Extract the (x, y) coordinate from the center of the cell holding the provided text.  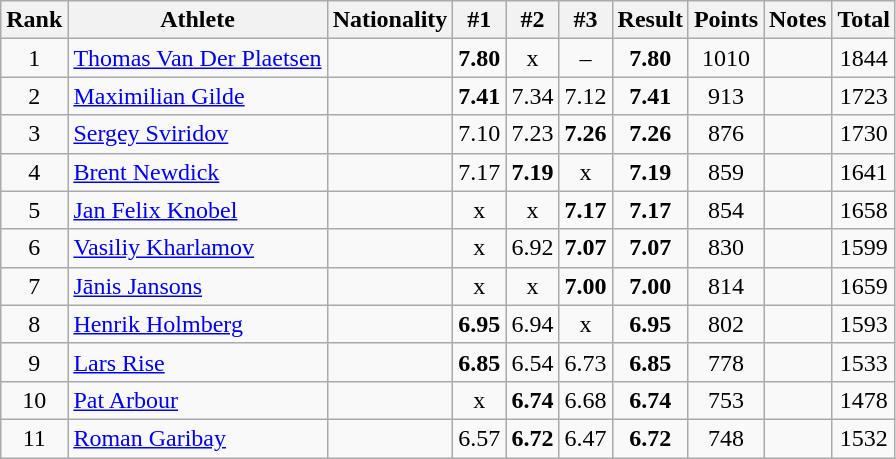
6.94 (532, 324)
6.47 (586, 438)
7.34 (532, 96)
913 (726, 96)
8 (34, 324)
876 (726, 134)
#1 (480, 20)
Thomas Van Der Plaetsen (198, 58)
859 (726, 172)
#3 (586, 20)
Brent Newdick (198, 172)
Henrik Holmberg (198, 324)
802 (726, 324)
1 (34, 58)
6.92 (532, 248)
Roman Garibay (198, 438)
7 (34, 286)
5 (34, 210)
1723 (864, 96)
4 (34, 172)
Points (726, 20)
7.12 (586, 96)
1010 (726, 58)
Jan Felix Knobel (198, 210)
Athlete (198, 20)
6.68 (586, 400)
6.73 (586, 362)
10 (34, 400)
1599 (864, 248)
6.54 (532, 362)
1533 (864, 362)
1532 (864, 438)
748 (726, 438)
11 (34, 438)
Nationality (390, 20)
7.23 (532, 134)
Vasiliy Kharlamov (198, 248)
1730 (864, 134)
Notes (798, 20)
7.10 (480, 134)
1593 (864, 324)
1478 (864, 400)
3 (34, 134)
6 (34, 248)
#2 (532, 20)
Result (650, 20)
Sergey Sviridov (198, 134)
2 (34, 96)
830 (726, 248)
Jānis Jansons (198, 286)
Lars Rise (198, 362)
778 (726, 362)
– (586, 58)
1844 (864, 58)
Total (864, 20)
6.57 (480, 438)
753 (726, 400)
9 (34, 362)
1658 (864, 210)
Rank (34, 20)
Pat Arbour (198, 400)
Maximilian Gilde (198, 96)
814 (726, 286)
854 (726, 210)
1659 (864, 286)
1641 (864, 172)
